Scan for the cell matching the given text and deliver its (X, Y) coordinate at center. 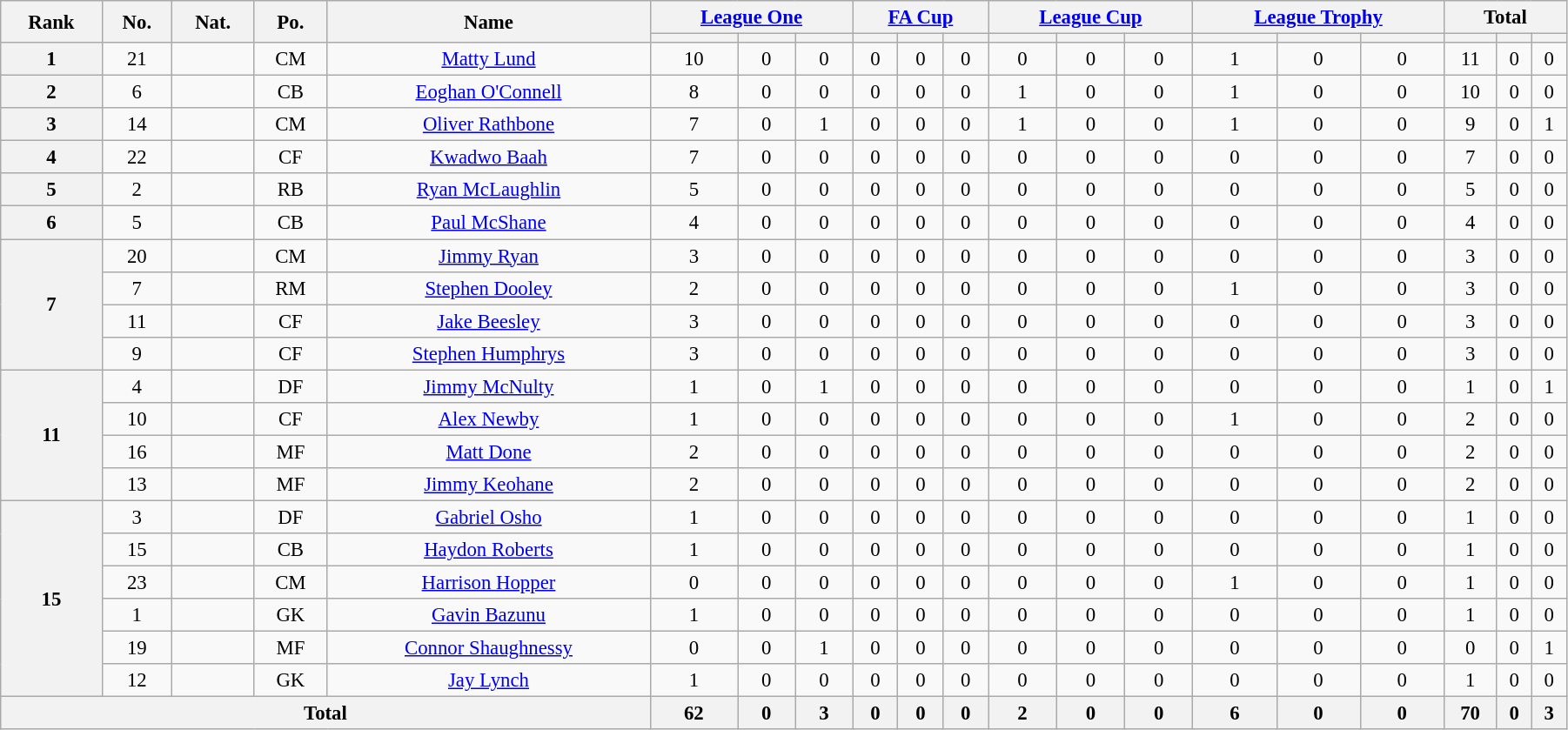
Stephen Dooley (489, 288)
Paul McShane (489, 223)
Stephen Humphrys (489, 353)
Jimmy McNulty (489, 386)
22 (137, 157)
No. (137, 22)
Gavin Bazunu (489, 615)
Jimmy Ryan (489, 256)
Jimmy Keohane (489, 485)
13 (137, 485)
16 (137, 452)
Eoghan O'Connell (489, 92)
Matty Lund (489, 59)
Rank (51, 22)
Matt Done (489, 452)
8 (694, 92)
Connor Shaughnessy (489, 648)
League Cup (1091, 17)
70 (1471, 713)
62 (694, 713)
Harrison Hopper (489, 583)
12 (137, 680)
Jake Beesley (489, 321)
Gabriel Osho (489, 517)
Ryan McLaughlin (489, 191)
23 (137, 583)
Po. (291, 22)
Kwadwo Baah (489, 157)
14 (137, 124)
Jay Lynch (489, 680)
Haydon Roberts (489, 550)
Nat. (213, 22)
Name (489, 22)
FA Cup (921, 17)
Alex Newby (489, 419)
Oliver Rathbone (489, 124)
League Trophy (1318, 17)
RM (291, 288)
20 (137, 256)
19 (137, 648)
League One (752, 17)
RB (291, 191)
21 (137, 59)
